For the text-containing cell, return its midpoint in (X, Y) coordinate format. 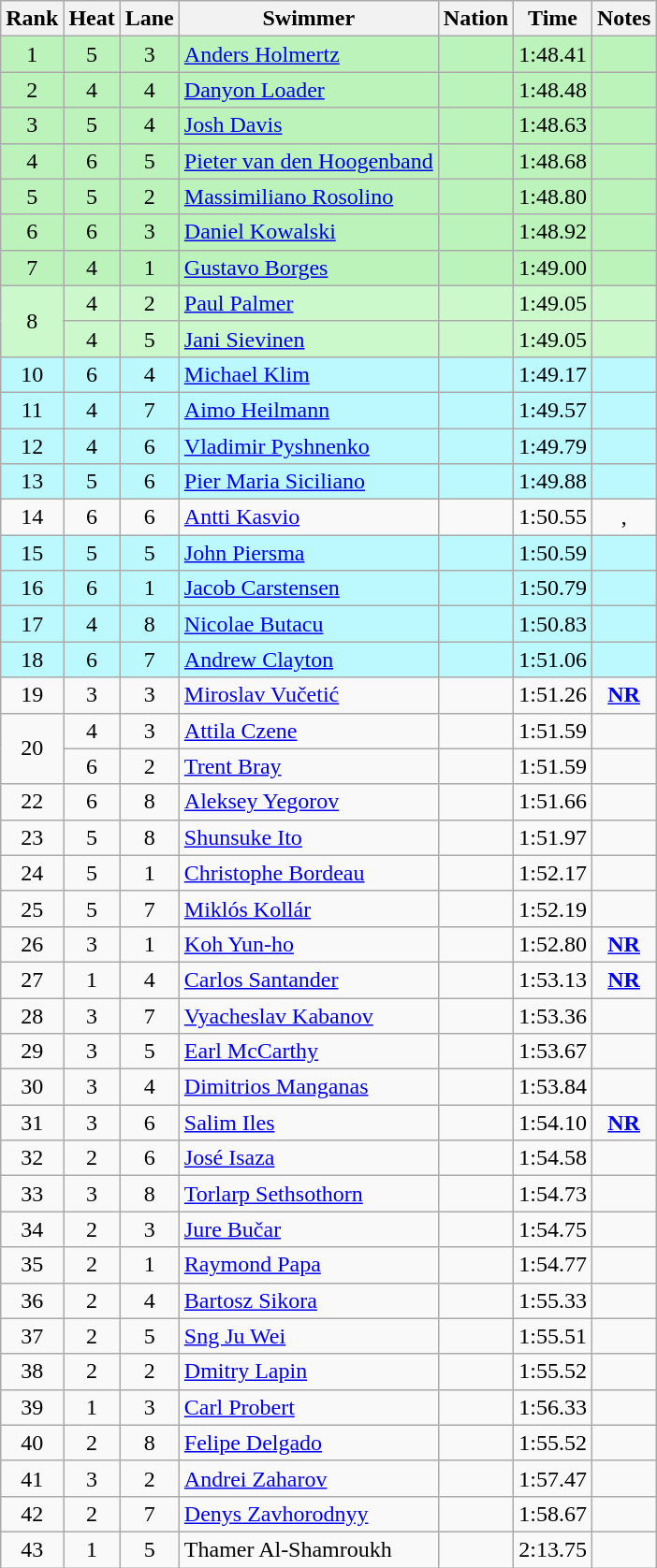
1:48.80 (553, 196)
14 (32, 517)
Jani Sievinen (309, 339)
1:57.47 (553, 1478)
1:53.84 (553, 1087)
31 (32, 1123)
43 (32, 1549)
24 (32, 873)
22 (32, 802)
Andrew Clayton (309, 660)
1:53.67 (553, 1052)
Sng Ju Wei (309, 1336)
33 (32, 1194)
27 (32, 980)
Dmitry Lapin (309, 1372)
1:54.75 (553, 1229)
Notes (623, 19)
39 (32, 1407)
Vyacheslav Kabanov (309, 1015)
Andrei Zaharov (309, 1478)
1:50.55 (553, 517)
23 (32, 837)
1:49.88 (553, 482)
Christophe Bordeau (309, 873)
Pier Maria Siciliano (309, 482)
15 (32, 553)
Miroslav Vučetić (309, 695)
37 (32, 1336)
1:51.26 (553, 695)
1:55.51 (553, 1336)
Lane (150, 19)
Vladimir Pyshnenko (309, 446)
1:48.48 (553, 90)
40 (32, 1443)
1:48.68 (553, 161)
38 (32, 1372)
Salim Iles (309, 1123)
1:53.36 (553, 1015)
1:54.73 (553, 1194)
28 (32, 1015)
1:52.17 (553, 873)
Miklós Kollár (309, 908)
Shunsuke Ito (309, 837)
18 (32, 660)
1:51.66 (553, 802)
1:51.97 (553, 837)
1:54.58 (553, 1158)
Aleksey Yegorov (309, 802)
Nicolae Butacu (309, 624)
26 (32, 944)
Josh Davis (309, 125)
Earl McCarthy (309, 1052)
1:56.33 (553, 1407)
, (623, 517)
1:50.83 (553, 624)
Pieter van den Hoogenband (309, 161)
1:48.92 (553, 232)
Jacob Carstensen (309, 588)
34 (32, 1229)
1:48.63 (553, 125)
11 (32, 410)
Aimo Heilmann (309, 410)
20 (32, 748)
Jure Bučar (309, 1229)
Denys Zavhorodnyy (309, 1514)
41 (32, 1478)
Daniel Kowalski (309, 232)
1:49.00 (553, 268)
Rank (32, 19)
Antti Kasvio (309, 517)
Nation (475, 19)
Dimitrios Manganas (309, 1087)
1:49.79 (553, 446)
1:49.57 (553, 410)
1:51.06 (553, 660)
Time (553, 19)
Swimmer (309, 19)
Bartosz Sikora (309, 1300)
2:13.75 (553, 1549)
1:49.17 (553, 374)
Michael Klim (309, 374)
Torlarp Sethsothorn (309, 1194)
12 (32, 446)
Heat (92, 19)
13 (32, 482)
John Piersma (309, 553)
30 (32, 1087)
Carlos Santander (309, 980)
1:54.77 (553, 1265)
1:58.67 (553, 1514)
Trent Bray (309, 766)
Thamer Al-Shamroukh (309, 1549)
1:52.19 (553, 908)
25 (32, 908)
Carl Probert (309, 1407)
Anders Holmertz (309, 54)
Raymond Papa (309, 1265)
17 (32, 624)
42 (32, 1514)
1:54.10 (553, 1123)
Koh Yun-ho (309, 944)
Paul Palmer (309, 303)
1:52.80 (553, 944)
Felipe Delgado (309, 1443)
Danyon Loader (309, 90)
36 (32, 1300)
1:53.13 (553, 980)
1:48.41 (553, 54)
1:55.33 (553, 1300)
32 (32, 1158)
1:50.59 (553, 553)
19 (32, 695)
29 (32, 1052)
Attila Czene (309, 731)
10 (32, 374)
José Isaza (309, 1158)
Massimiliano Rosolino (309, 196)
Gustavo Borges (309, 268)
16 (32, 588)
35 (32, 1265)
1:50.79 (553, 588)
